From the cell containing the given text, extract its center point as [x, y] coordinate. 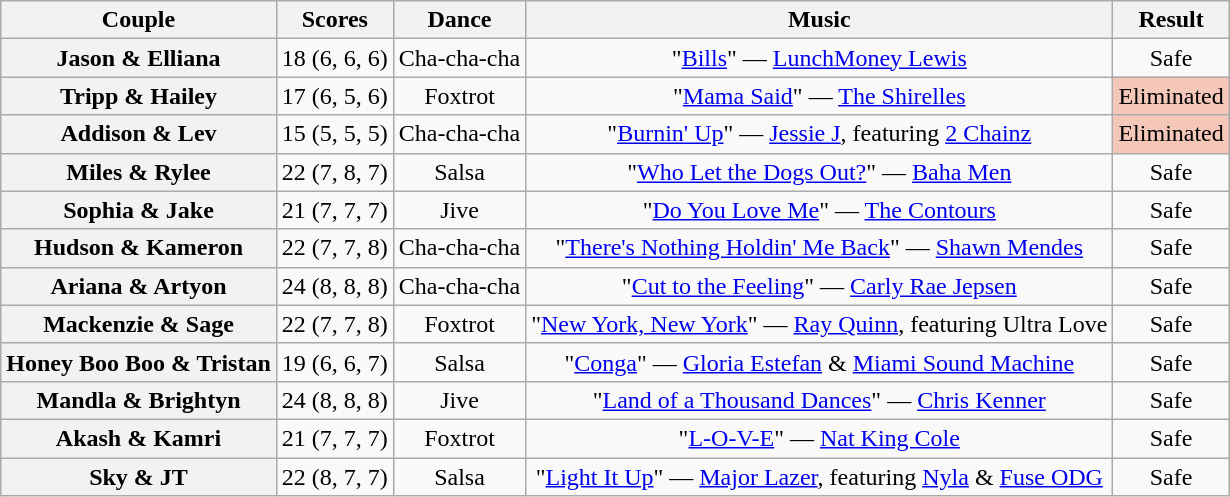
Music [820, 20]
"Bills" — LunchMoney Lewis [820, 58]
"Burnin' Up" — Jessie J, featuring 2 Chainz [820, 134]
"There's Nothing Holdin' Me Back" — Shawn Mendes [820, 248]
Jason & Elliana [139, 58]
"Do You Love Me" — The Contours [820, 210]
Result [1171, 20]
Ariana & Artyon [139, 286]
15 (5, 5, 5) [334, 134]
"New York, New York" — Ray Quinn, featuring Ultra Love [820, 324]
Honey Boo Boo & Tristan [139, 362]
Dance [459, 20]
"Mama Said" — The Shirelles [820, 96]
Sophia & Jake [139, 210]
Miles & Rylee [139, 172]
19 (6, 6, 7) [334, 362]
Mandla & Brightyn [139, 400]
22 (7, 8, 7) [334, 172]
18 (6, 6, 6) [334, 58]
Addison & Lev [139, 134]
"Light It Up" — Major Lazer, featuring Nyla & Fuse ODG [820, 477]
Tripp & Hailey [139, 96]
"Who Let the Dogs Out?" — Baha Men [820, 172]
"Land of a Thousand Dances" — Chris Kenner [820, 400]
Sky & JT [139, 477]
Scores [334, 20]
Mackenzie & Sage [139, 324]
Akash & Kamri [139, 438]
17 (6, 5, 6) [334, 96]
22 (8, 7, 7) [334, 477]
Couple [139, 20]
Hudson & Kameron [139, 248]
"Conga" — Gloria Estefan & Miami Sound Machine [820, 362]
"L-O-V-E" — Nat King Cole [820, 438]
"Cut to the Feeling" — Carly Rae Jepsen [820, 286]
